Determine the [x, y] coordinate at the center of the cell enclosing the given text.  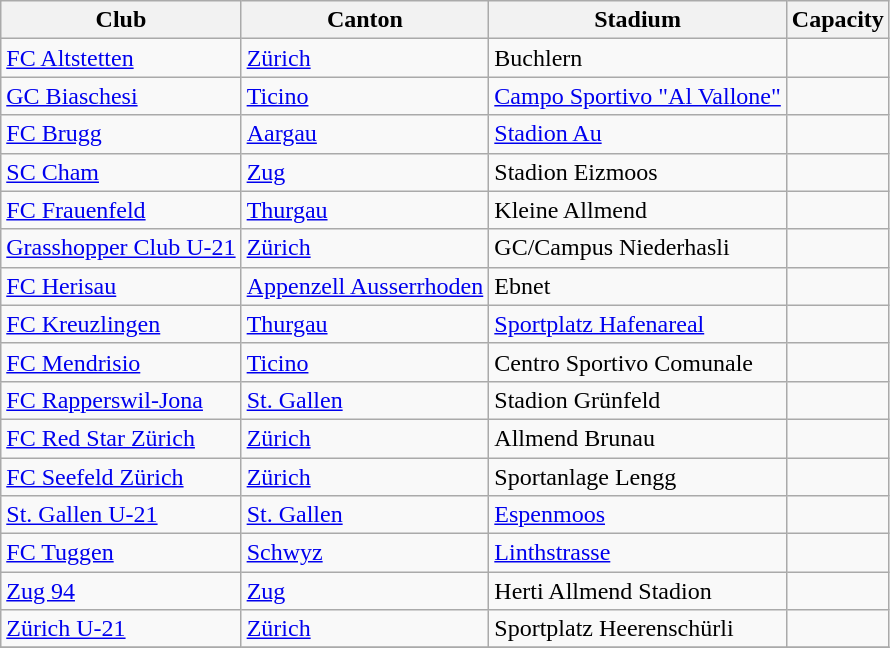
Sportplatz Heerenschürli [638, 629]
FC Kreuzlingen [121, 324]
GC Biaschesi [121, 96]
Campo Sportivo "Al Vallone" [638, 96]
Buchlern [638, 58]
FC Brugg [121, 134]
Stadium [638, 20]
Zug 94 [121, 591]
SC Cham [121, 172]
FC Seefeld Zürich [121, 477]
Sportanlage Lengg [638, 477]
FC Red Star Zürich [121, 438]
Centro Sportivo Comunale [638, 362]
Linthstrasse [638, 553]
Appenzell Ausserrhoden [365, 286]
Sportplatz Hafenareal [638, 324]
Grasshopper Club U-21 [121, 248]
Stadion Grünfeld [638, 400]
FC Frauenfeld [121, 210]
Zürich U-21 [121, 629]
FC Herisau [121, 286]
Capacity [838, 20]
Kleine Allmend [638, 210]
Allmend Brunau [638, 438]
GC/Campus Niederhasli [638, 248]
St. Gallen U-21 [121, 515]
Club [121, 20]
Herti Allmend Stadion [638, 591]
Stadion Au [638, 134]
Stadion Eizmoos [638, 172]
Ebnet [638, 286]
Schwyz [365, 553]
FC Altstetten [121, 58]
FC Rapperswil-Jona [121, 400]
Espenmoos [638, 515]
Canton [365, 20]
Aargau [365, 134]
FC Mendrisio [121, 362]
FC Tuggen [121, 553]
